For the text-containing cell, return its midpoint in (x, y) coordinate format. 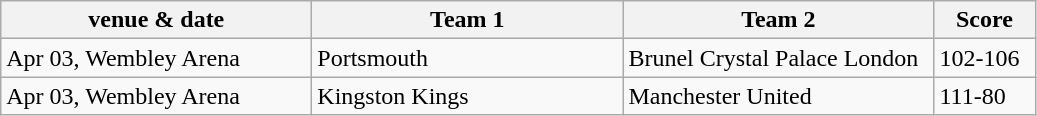
Team 1 (468, 20)
Manchester United (778, 96)
Team 2 (778, 20)
venue & date (156, 20)
Score (984, 20)
Portsmouth (468, 58)
111-80 (984, 96)
Kingston Kings (468, 96)
Brunel Crystal Palace London (778, 58)
102-106 (984, 58)
